Identify which cell holds the provided text, then report its [x, y] central coordinate. 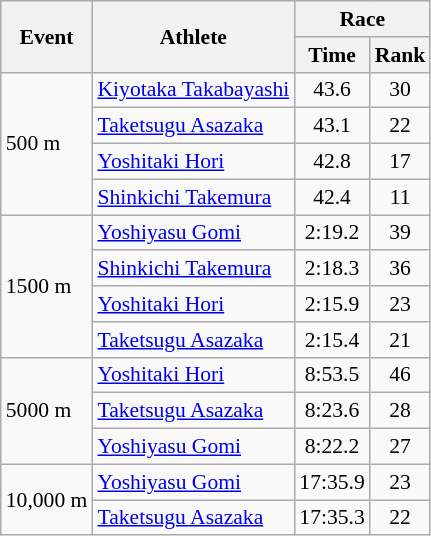
Athlete [193, 36]
27 [400, 447]
5000 m [47, 410]
21 [400, 340]
36 [400, 269]
46 [400, 375]
28 [400, 411]
43.1 [332, 126]
39 [400, 233]
1500 m [47, 286]
8:23.6 [332, 411]
30 [400, 90]
43.6 [332, 90]
17:35.9 [332, 482]
17:35.3 [332, 518]
42.8 [332, 162]
42.4 [332, 197]
2:19.2 [332, 233]
2:15.9 [332, 304]
2:15.4 [332, 340]
17 [400, 162]
2:18.3 [332, 269]
10,000 m [47, 500]
Time [332, 55]
11 [400, 197]
500 m [47, 143]
8:22.2 [332, 447]
Race [362, 19]
8:53.5 [332, 375]
Event [47, 36]
Rank [400, 55]
Kiyotaka Takabayashi [193, 90]
